From the cell containing the given text, extract its center point as [X, Y] coordinate. 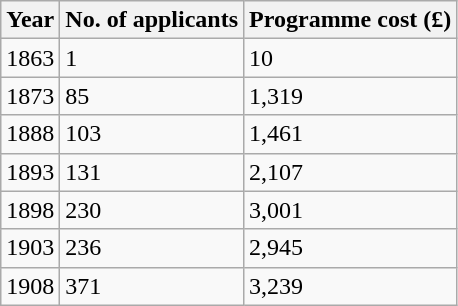
10 [350, 58]
3,239 [350, 286]
2,945 [350, 248]
Year [30, 20]
1,319 [350, 96]
1,461 [350, 134]
236 [152, 248]
1908 [30, 286]
3,001 [350, 210]
1893 [30, 172]
103 [152, 134]
131 [152, 172]
230 [152, 210]
1 [152, 58]
1888 [30, 134]
1873 [30, 96]
371 [152, 286]
Programme cost (£) [350, 20]
1903 [30, 248]
No. of applicants [152, 20]
1898 [30, 210]
85 [152, 96]
1863 [30, 58]
2,107 [350, 172]
